Capture the cell that displays the provided text and extract its (x, y) central coordinate. 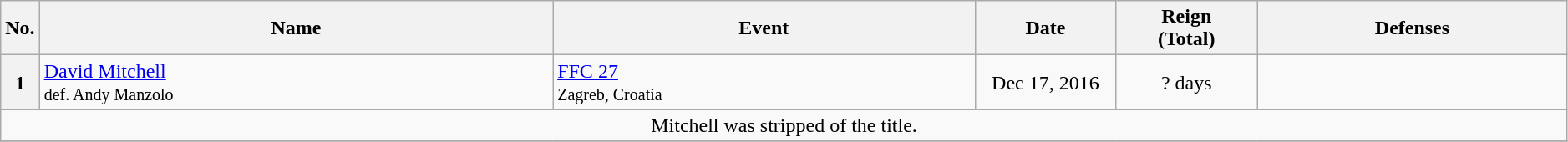
Mitchell was stripped of the title. (784, 125)
Dec 17, 2016 (1046, 82)
Event (764, 28)
David Mitchelldef. Andy Manzolo (296, 82)
Reign(Total) (1186, 28)
? days (1186, 82)
FFC 27Zagreb, Croatia (764, 82)
Date (1046, 28)
Defenses (1413, 28)
1 (20, 82)
Name (296, 28)
No. (20, 28)
